Determine the [X, Y] coordinate at the center of the cell enclosing the given text.  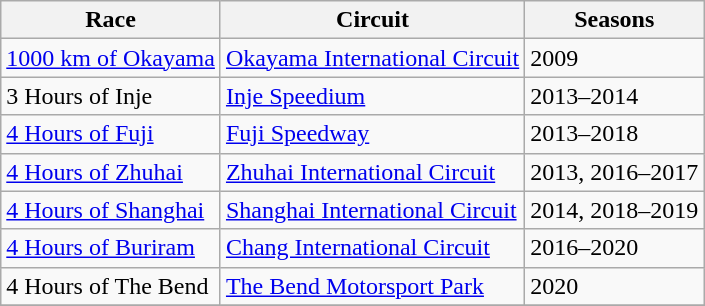
2009 [614, 58]
4 Hours of The Bend [111, 286]
4 Hours of Fuji [111, 134]
3 Hours of Inje [111, 96]
2020 [614, 286]
1000 km of Okayama [111, 58]
The Bend Motorsport Park [372, 286]
4 Hours of Zhuhai [111, 172]
4 Hours of Buriram [111, 248]
2014, 2018–2019 [614, 210]
2013, 2016–2017 [614, 172]
Race [111, 20]
Seasons [614, 20]
2013–2018 [614, 134]
Chang International Circuit [372, 248]
Okayama International Circuit [372, 58]
Circuit [372, 20]
Shanghai International Circuit [372, 210]
2013–2014 [614, 96]
2016–2020 [614, 248]
Fuji Speedway [372, 134]
Zhuhai International Circuit [372, 172]
Inje Speedium [372, 96]
4 Hours of Shanghai [111, 210]
